Pinpoint the cell where the given text exists, returning its [x, y] midpoint coordinate. 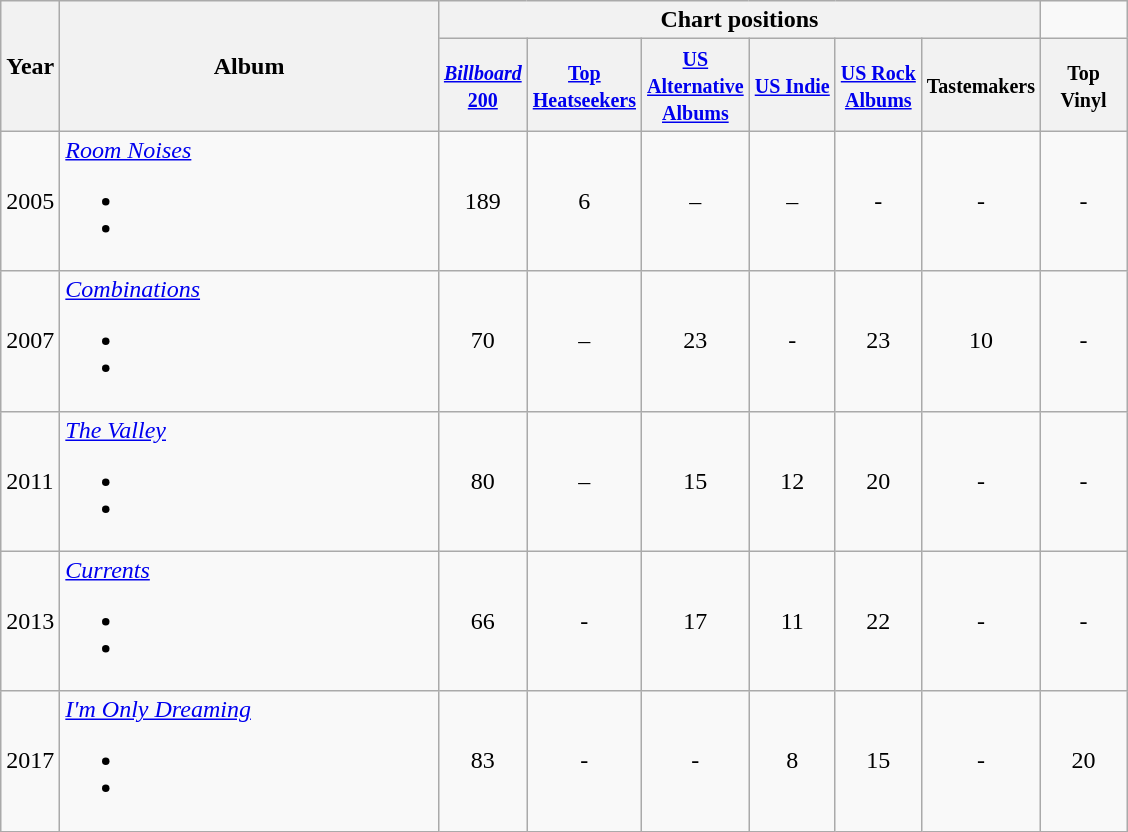
Year [30, 66]
22 [878, 621]
6 [584, 201]
The Valley [250, 481]
8 [792, 761]
2013 [30, 621]
Album [250, 66]
US Indie [792, 85]
189 [482, 201]
10 [980, 341]
2007 [30, 341]
Tastemakers [980, 85]
Top Vinyl [1084, 85]
Currents [250, 621]
Combinations [250, 341]
Top Heatseekers [584, 85]
2005 [30, 201]
17 [696, 621]
US Alternative Albums [696, 85]
80 [482, 481]
Room Noises [250, 201]
70 [482, 341]
US Rock Albums [878, 85]
11 [792, 621]
12 [792, 481]
2011 [30, 481]
66 [482, 621]
Chart positions [739, 20]
Billboard 200 [482, 85]
83 [482, 761]
I'm Only Dreaming [250, 761]
2017 [30, 761]
